Search for the cell housing the specified text and yield its [x, y] center coordinate. 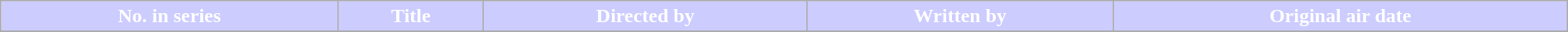
No. in series [170, 16]
Original air date [1340, 16]
Written by [961, 16]
Directed by [645, 16]
Title [411, 16]
